Detect which cell encompasses the target text, then output its [X, Y] center coordinate. 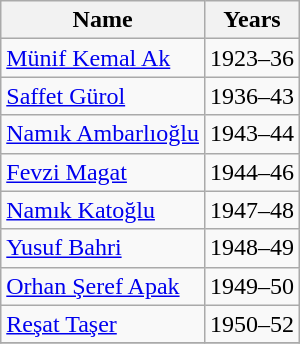
1923–36 [252, 58]
1950–52 [252, 324]
Name [103, 20]
Yusuf Bahri [103, 248]
1943–44 [252, 134]
1947–48 [252, 210]
Orhan Şeref Apak [103, 286]
1936–43 [252, 96]
Saffet Gürol [103, 96]
Fevzi Magat [103, 172]
Münif Kemal Ak [103, 58]
1948–49 [252, 248]
Years [252, 20]
1944–46 [252, 172]
Namık Ambarlıoğlu [103, 134]
Reşat Taşer [103, 324]
1949–50 [252, 286]
Namık Katoğlu [103, 210]
